Provide the [x, y] coordinate of the cell's center where the given text is located.  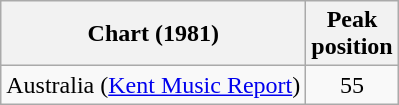
55 [352, 85]
Chart (1981) [154, 34]
Australia (Kent Music Report) [154, 85]
Peakposition [352, 34]
